Scan for the cell matching the given text and deliver its [x, y] coordinate at center. 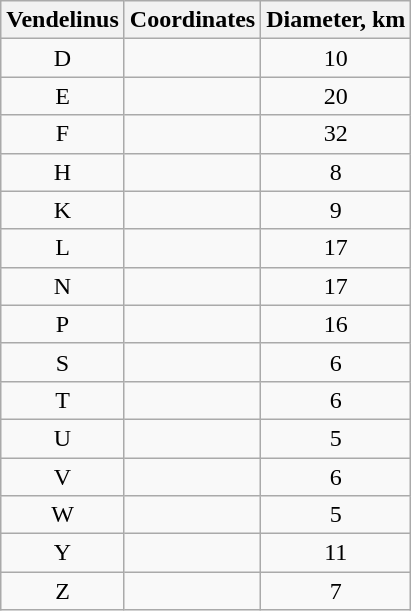
Diameter, km [336, 20]
E [63, 96]
7 [336, 591]
U [63, 438]
11 [336, 553]
10 [336, 58]
Y [63, 553]
K [63, 210]
8 [336, 172]
32 [336, 134]
20 [336, 96]
S [63, 362]
P [63, 324]
D [63, 58]
9 [336, 210]
W [63, 515]
Vendelinus [63, 20]
Z [63, 591]
H [63, 172]
Coordinates [192, 20]
L [63, 248]
T [63, 400]
V [63, 477]
N [63, 286]
16 [336, 324]
F [63, 134]
